From the cell containing the given text, extract its center point as (x, y) coordinate. 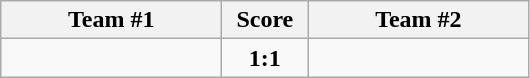
Score (265, 20)
Team #2 (418, 20)
Team #1 (112, 20)
1:1 (265, 58)
